Return the (x, y) coordinate for the center point of the cell that contains the specified text.  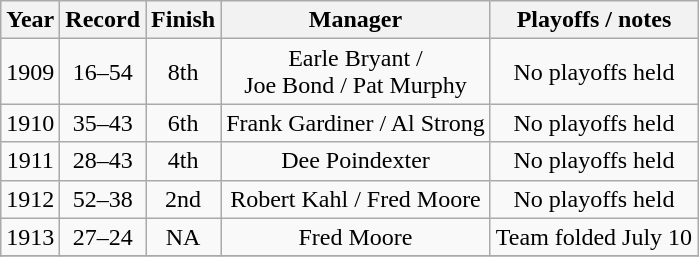
4th (184, 161)
Frank Gardiner / Al Strong (356, 123)
1910 (30, 123)
1909 (30, 72)
27–24 (103, 237)
1913 (30, 237)
52–38 (103, 199)
Fred Moore (356, 237)
Team folded July 10 (594, 237)
8th (184, 72)
2nd (184, 199)
1912 (30, 199)
1911 (30, 161)
Earle Bryant / Joe Bond / Pat Murphy (356, 72)
Finish (184, 20)
6th (184, 123)
35–43 (103, 123)
Manager (356, 20)
Robert Kahl / Fred Moore (356, 199)
28–43 (103, 161)
16–54 (103, 72)
Playoffs / notes (594, 20)
Record (103, 20)
NA (184, 237)
Dee Poindexter (356, 161)
Year (30, 20)
